Detect which cell encompasses the target text, then output its (X, Y) center coordinate. 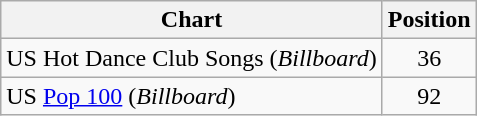
US Pop 100 (Billboard) (192, 96)
Chart (192, 20)
Position (429, 20)
36 (429, 58)
92 (429, 96)
US Hot Dance Club Songs (Billboard) (192, 58)
